Search for the cell housing the specified text and yield its (x, y) center coordinate. 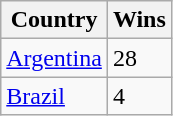
Brazil (54, 96)
28 (139, 58)
4 (139, 96)
Wins (139, 20)
Argentina (54, 58)
Country (54, 20)
